For the text-containing cell, return its midpoint in (X, Y) coordinate format. 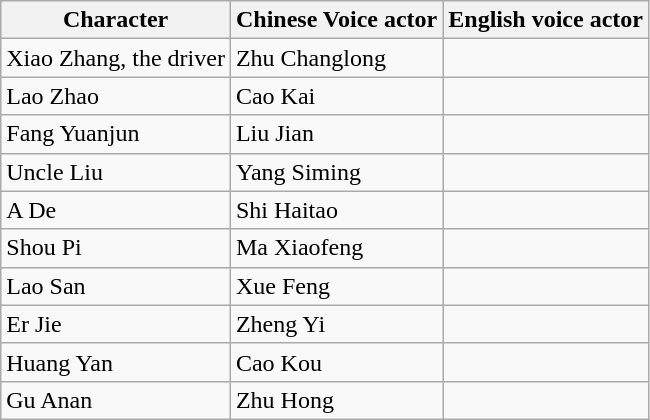
Fang Yuanjun (116, 134)
Yang Siming (336, 172)
Huang Yan (116, 362)
Shi Haitao (336, 210)
Zhu Hong (336, 400)
Liu Jian (336, 134)
Lao San (116, 286)
Character (116, 20)
Shou Pi (116, 248)
Cao Kai (336, 96)
Gu Anan (116, 400)
A De (116, 210)
Zhu Changlong (336, 58)
Er Jie (116, 324)
Lao Zhao (116, 96)
Cao Kou (336, 362)
Ma Xiaofeng (336, 248)
Zheng Yi (336, 324)
Uncle Liu (116, 172)
Chinese Voice actor (336, 20)
English voice actor (546, 20)
Xue Feng (336, 286)
Xiao Zhang, the driver (116, 58)
